Detect which cell encompasses the target text, then output its [x, y] center coordinate. 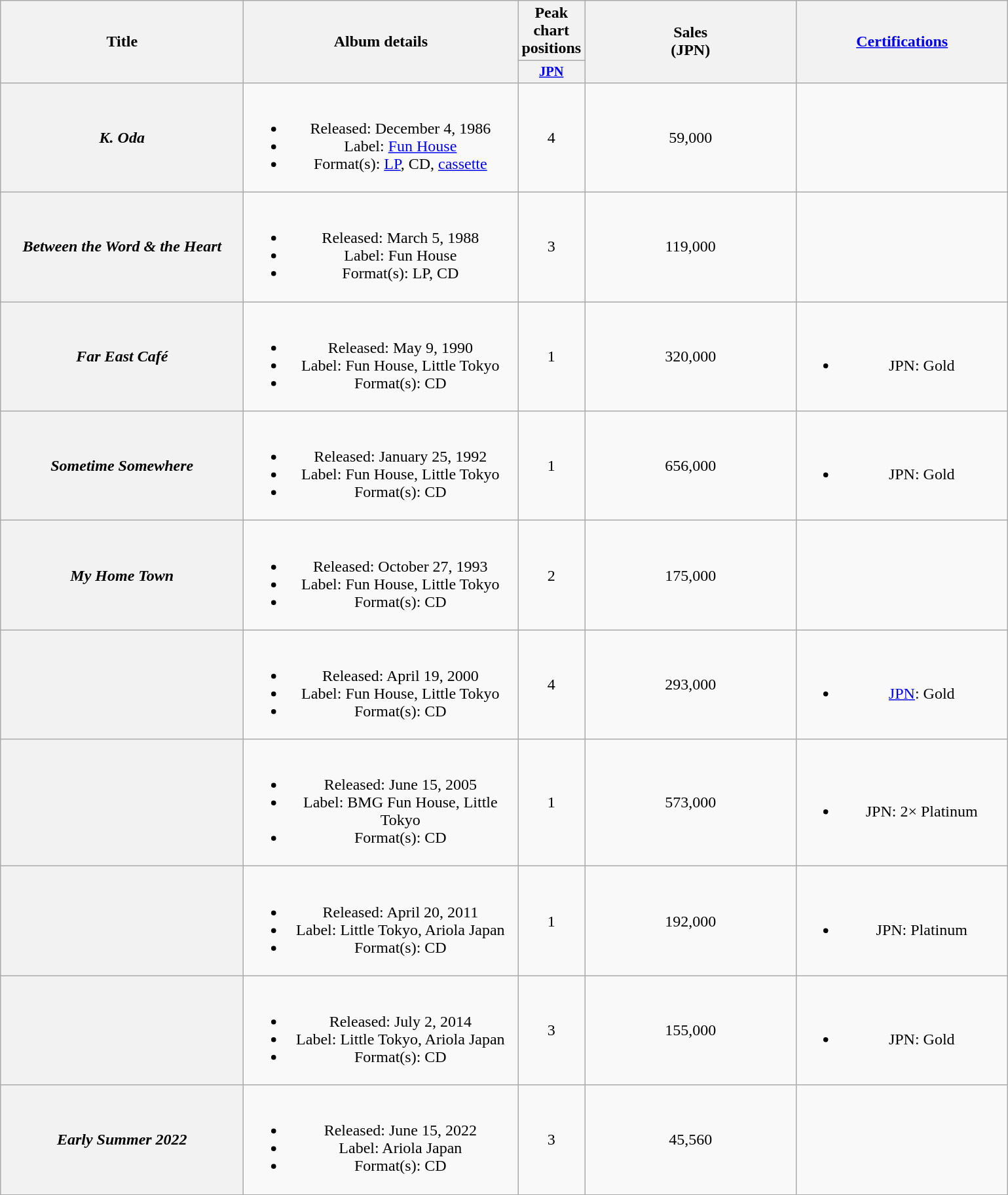
Released: December 4, 1986Label: Fun HouseFormat(s): LP, CD, cassette [381, 138]
Title [122, 42]
Released: May 9, 1990Label: Fun House, Little TokyoFormat(s): CD [381, 356]
Released: April 20, 2011Label: Little Tokyo, Ariola JapanFormat(s): CD [381, 921]
Peak chart positions [551, 31]
573,000 [690, 803]
155,000 [690, 1031]
656,000 [690, 466]
Released: April 19, 2000Label: Fun House, Little TokyoFormat(s): CD [381, 685]
JPN: Platinum [903, 921]
59,000 [690, 138]
119,000 [690, 248]
Certifications [903, 42]
Released: March 5, 1988Label: Fun HouseFormat(s): LP, CD [381, 248]
192,000 [690, 921]
K. Oda [122, 138]
Sales(JPN) [690, 42]
Released: October 27, 1993Label: Fun House, Little TokyoFormat(s): CD [381, 575]
Released: January 25, 1992Label: Fun House, Little TokyoFormat(s): CD [381, 466]
Early Summer 2022 [122, 1139]
Album details [381, 42]
175,000 [690, 575]
Released: July 2, 2014Label: Little Tokyo, Ariola JapanFormat(s): CD [381, 1031]
Released: June 15, 2022Label: Ariola JapanFormat(s): CD [381, 1139]
2 [551, 575]
JPN [551, 72]
Released: June 15, 2005Label: BMG Fun House, Little TokyoFormat(s): CD [381, 803]
Far East Café [122, 356]
JPN: 2× Platinum [903, 803]
Between the Word & the Heart [122, 248]
My Home Town [122, 575]
45,560 [690, 1139]
Sometime Somewhere [122, 466]
293,000 [690, 685]
320,000 [690, 356]
